Search for the cell housing the specified text and yield its (x, y) center coordinate. 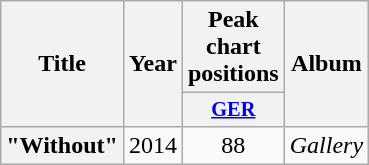
Peak chart positions (233, 47)
88 (233, 145)
Album (326, 64)
Title (62, 64)
Gallery (326, 145)
GER (233, 110)
Year (152, 64)
2014 (152, 145)
"Without" (62, 145)
